Output the [X, Y] coordinate of the center of the cell containing the given text.  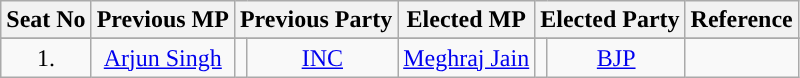
Elected Party [610, 20]
Previous Party [316, 20]
Previous MP [162, 20]
Meghraj Jain [466, 58]
Reference [742, 20]
BJP [616, 58]
Elected MP [466, 20]
Arjun Singh [162, 58]
Seat No [46, 20]
1. [46, 58]
INC [322, 58]
